Identify which cell holds the provided text, then report its [X, Y] central coordinate. 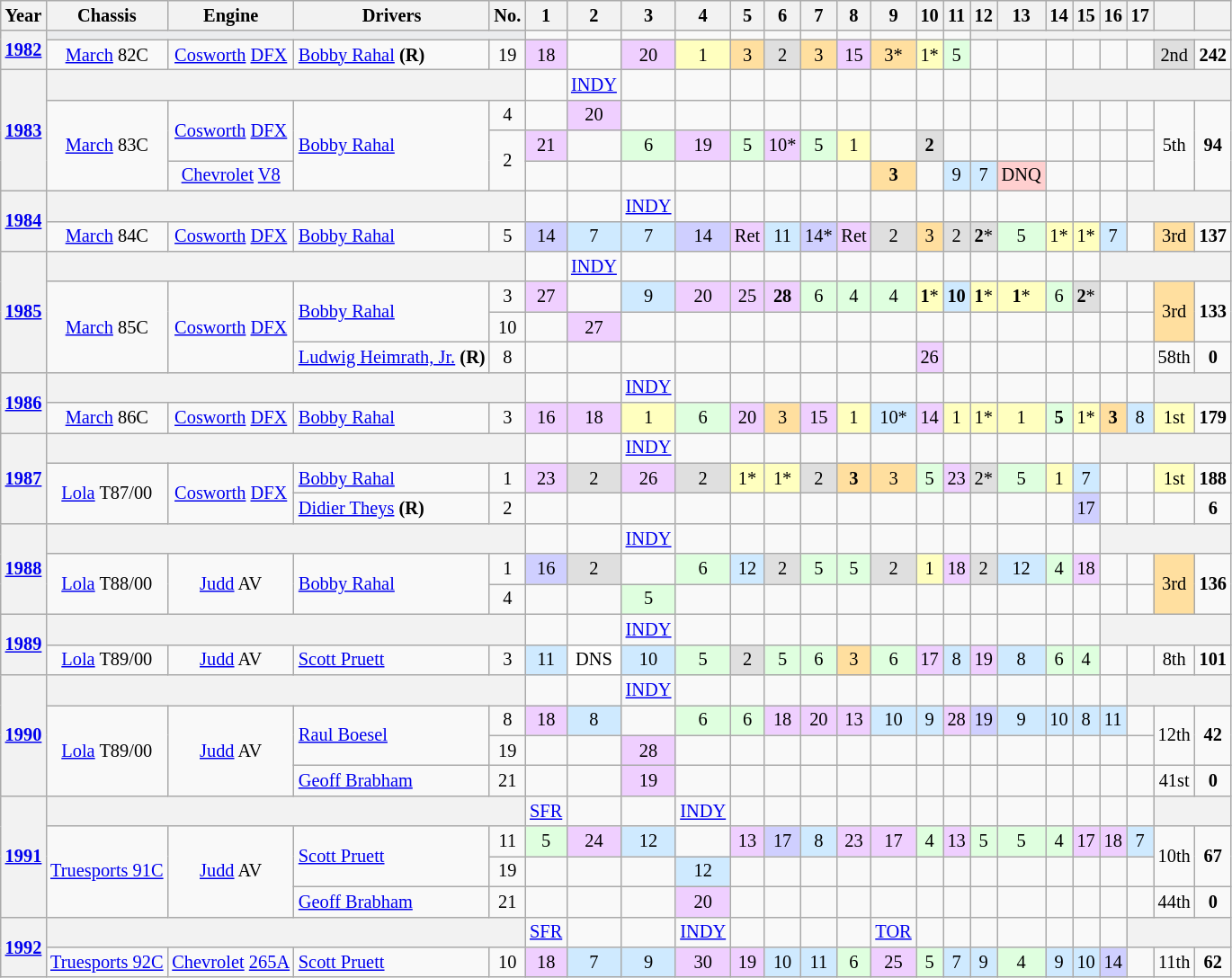
Truesports 91C [106, 872]
Bobby Rahal (R) [392, 55]
44th [1174, 902]
March 85C [106, 327]
1990 [23, 735]
Lola T87/00 [106, 493]
Chevrolet 265A [230, 962]
March 84C [106, 236]
1991 [23, 856]
Engine [230, 15]
1986 [23, 403]
DNS [594, 660]
1987 [23, 478]
62 [1213, 962]
42 [1213, 735]
10th [1174, 856]
5th [1174, 146]
8th [1174, 660]
188 [1213, 478]
No. [507, 15]
133 [1213, 311]
March 83C [106, 146]
Ludwig Heimrath, Jr. (R) [392, 357]
41st [1174, 780]
12th [1174, 735]
101 [1213, 660]
11th [1174, 962]
1988 [23, 568]
14* [818, 236]
March 86C [106, 418]
Drivers [392, 15]
94 [1213, 146]
Didier Theys (R) [392, 508]
March 82C [106, 55]
1989 [23, 644]
1982 [23, 50]
2nd [1174, 55]
67 [1213, 856]
137 [1213, 236]
1992 [23, 947]
Truesports 92C [106, 962]
Lola T88/00 [106, 584]
30 [703, 962]
242 [1213, 55]
Raul Boesel [392, 735]
DNQ [1022, 175]
TOR [893, 932]
3* [893, 55]
24 [594, 841]
1983 [23, 129]
1984 [23, 221]
58th [1174, 357]
Chassis [106, 15]
136 [1213, 584]
179 [1213, 418]
Chevrolet V8 [230, 175]
Year [23, 15]
1985 [23, 311]
